Output the [x, y] coordinate of the center of the cell containing the given text.  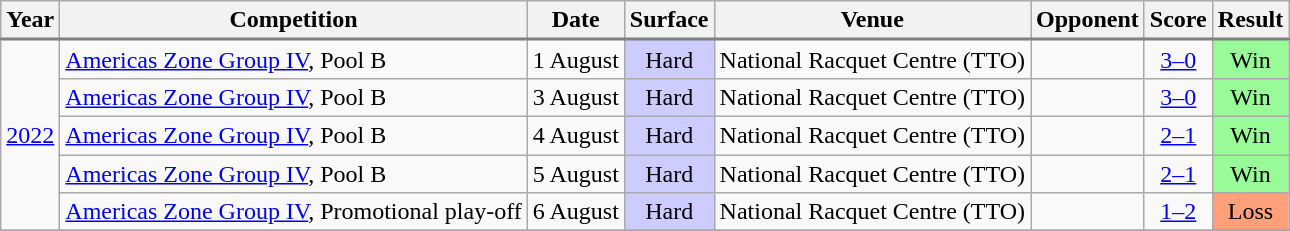
5 August [576, 173]
Surface [669, 20]
Result [1250, 20]
1 August [576, 60]
Opponent [1088, 20]
Competition [294, 20]
Score [1178, 20]
Loss [1250, 212]
2022 [30, 136]
4 August [576, 135]
1–2 [1178, 212]
6 August [576, 212]
Year [30, 20]
Date [576, 20]
Venue [872, 20]
3 August [576, 97]
Americas Zone Group IV, Promotional play-off [294, 212]
